Identify which cell holds the provided text, then report its (X, Y) central coordinate. 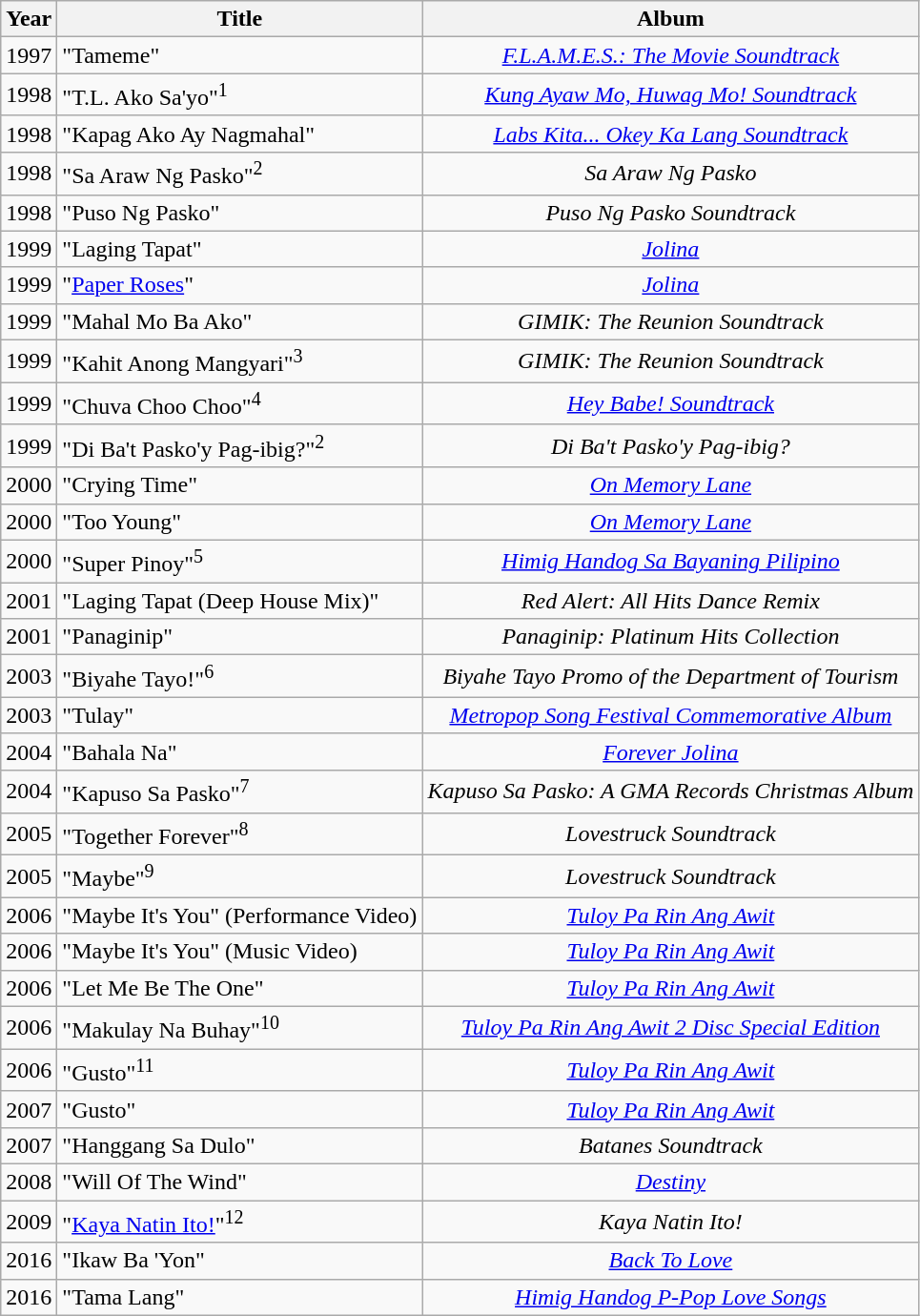
Album (671, 19)
Year (29, 19)
"Tulay" (240, 715)
2008 (29, 1182)
Forever Jolina (671, 751)
"Bahala Na" (240, 751)
"Kaya Natin Ito!"12 (240, 1223)
Labs Kita... Okey Ka Lang Soundtrack (671, 134)
Title (240, 19)
"Laging Tapat (Deep House Mix)" (240, 601)
Himig Handog Sa Bayaning Pilipino (671, 561)
Hey Babe! Soundtrack (671, 404)
"Too Young" (240, 522)
"Tama Lang" (240, 1297)
"Let Me Be The One" (240, 988)
"Super Pinoy"5 (240, 561)
"Di Ba't Pasko'y Pag-ibig?"2 (240, 446)
"Chuva Choo Choo"4 (240, 404)
"Ikaw Ba 'Yon" (240, 1261)
"Sa Araw Ng Pasko"2 (240, 174)
"Paper Roses" (240, 285)
Sa Araw Ng Pasko (671, 174)
"Gusto"11 (240, 1070)
Kaya Natin Ito! (671, 1223)
F.L.A.M.E.S.: The Movie Soundtrack (671, 55)
Metropop Song Festival Commemorative Album (671, 715)
Puso Ng Pasko Soundtrack (671, 213)
"T.L. Ako Sa'yo"1 (240, 95)
Di Ba't Pasko'y Pag-ibig? (671, 446)
"Crying Time" (240, 485)
"Puso Ng Pasko" (240, 213)
"Together Forever"8 (240, 833)
Back To Love (671, 1261)
Kapuso Sa Pasko: A GMA Records Christmas Album (671, 792)
"Hanggang Sa Dulo" (240, 1145)
"Maybe It's You" (Performance Video) (240, 915)
2009 (29, 1223)
"Will Of The Wind" (240, 1182)
"Biyahe Tayo!"6 (240, 677)
"Tameme" (240, 55)
"Maybe It's You" (Music Video) (240, 952)
Biyahe Tayo Promo of the Department of Tourism (671, 677)
Panaginip: Platinum Hits Collection (671, 637)
"Makulay Na Buhay"10 (240, 1028)
1997 (29, 55)
"Mahal Mo Ba Ako" (240, 321)
Kung Ayaw Mo, Huwag Mo! Soundtrack (671, 95)
"Gusto" (240, 1109)
"Laging Tapat" (240, 249)
Red Alert: All Hits Dance Remix (671, 601)
Tuloy Pa Rin Ang Awit 2 Disc Special Edition (671, 1028)
"Kapag Ako Ay Nagmahal" (240, 134)
Himig Handog P-Pop Love Songs (671, 1297)
"Maybe"9 (240, 877)
"Kapuso Sa Pasko"7 (240, 792)
Batanes Soundtrack (671, 1145)
"Kahit Anong Mangyari"3 (240, 360)
Destiny (671, 1182)
"Panaginip" (240, 637)
